From the cell containing the given text, extract its center point as [X, Y] coordinate. 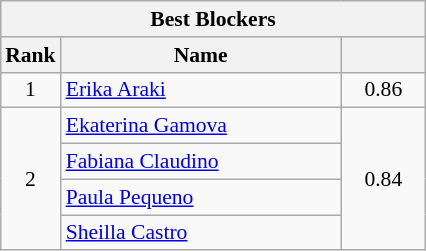
2 [30, 179]
Paula Pequeno [201, 197]
Fabiana Claudino [201, 161]
1 [30, 90]
Best Blockers [213, 19]
Ekaterina Gamova [201, 126]
Erika Araki [201, 90]
0.86 [384, 90]
Name [201, 54]
0.84 [384, 179]
Rank [30, 54]
Sheilla Castro [201, 232]
